Scan for the cell matching the given text and deliver its (X, Y) coordinate at center. 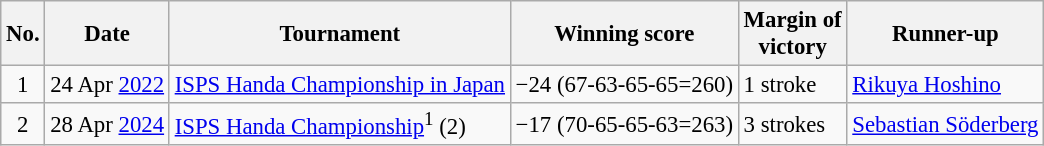
−17 (70-65-65-63=263) (624, 124)
Tournament (340, 34)
Margin ofvictory (792, 34)
3 strokes (792, 124)
No. (23, 34)
1 (23, 85)
ISPS Handa Championship1 (2) (340, 124)
−24 (67-63-65-65=260) (624, 85)
ISPS Handa Championship in Japan (340, 85)
24 Apr 2022 (107, 85)
Date (107, 34)
Runner-up (946, 34)
1 stroke (792, 85)
Sebastian Söderberg (946, 124)
Rikuya Hoshino (946, 85)
2 (23, 124)
28 Apr 2024 (107, 124)
Winning score (624, 34)
